Find where the given text appears and provide that cell's center as (x, y) coordinate. 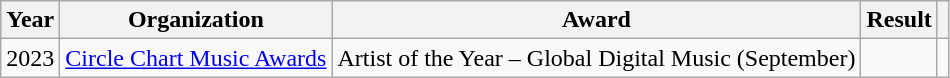
2023 (30, 58)
Circle Chart Music Awards (196, 58)
Year (30, 20)
Award (596, 20)
Organization (196, 20)
Result (899, 20)
Artist of the Year – Global Digital Music (September) (596, 58)
